Determine the (X, Y) coordinate at the center of the cell enclosing the given text.  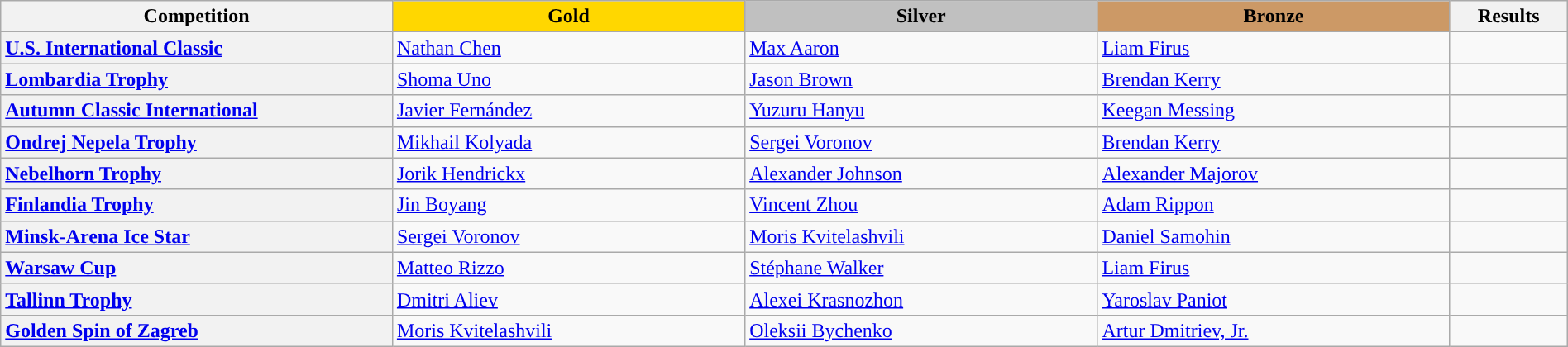
Yuzuru Hanyu (921, 111)
Autumn Classic International (197, 111)
Results (1508, 17)
Nathan Chen (568, 48)
Vincent Zhou (921, 205)
Lombardia Trophy (197, 79)
Gold (568, 17)
Max Aaron (921, 48)
Alexander Johnson (921, 173)
Artur Dmitriev, Jr. (1274, 330)
Jorik Hendrickx (568, 173)
Competition (197, 17)
Javier Fernández (568, 111)
Mikhail Kolyada (568, 142)
Shoma Uno (568, 79)
Keegan Messing (1274, 111)
U.S. International Classic (197, 48)
Finlandia Trophy (197, 205)
Silver (921, 17)
Tallinn Trophy (197, 299)
Nebelhorn Trophy (197, 173)
Alexei Krasnozhon (921, 299)
Jason Brown (921, 79)
Alexander Majorov (1274, 173)
Adam Rippon (1274, 205)
Jin Boyang (568, 205)
Ondrej Nepela Trophy (197, 142)
Matteo Rizzo (568, 268)
Stéphane Walker (921, 268)
Yaroslav Paniot (1274, 299)
Bronze (1274, 17)
Minsk-Arena Ice Star (197, 236)
Daniel Samohin (1274, 236)
Warsaw Cup (197, 268)
Oleksii Bychenko (921, 330)
Dmitri Aliev (568, 299)
Golden Spin of Zagreb (197, 330)
